Scan for the cell matching the given text and deliver its (X, Y) coordinate at center. 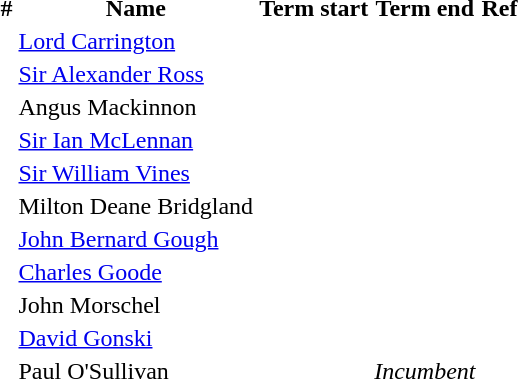
John Morschel (136, 305)
Sir Ian McLennan (136, 140)
Lord Carrington (136, 41)
John Bernard Gough (136, 239)
Sir William Vines (136, 173)
Charles Goode (136, 272)
Sir Alexander Ross (136, 74)
Milton Deane Bridgland (136, 206)
David Gonski (136, 338)
Angus Mackinnon (136, 107)
